Return [x, y] of the center of cell containing provided text 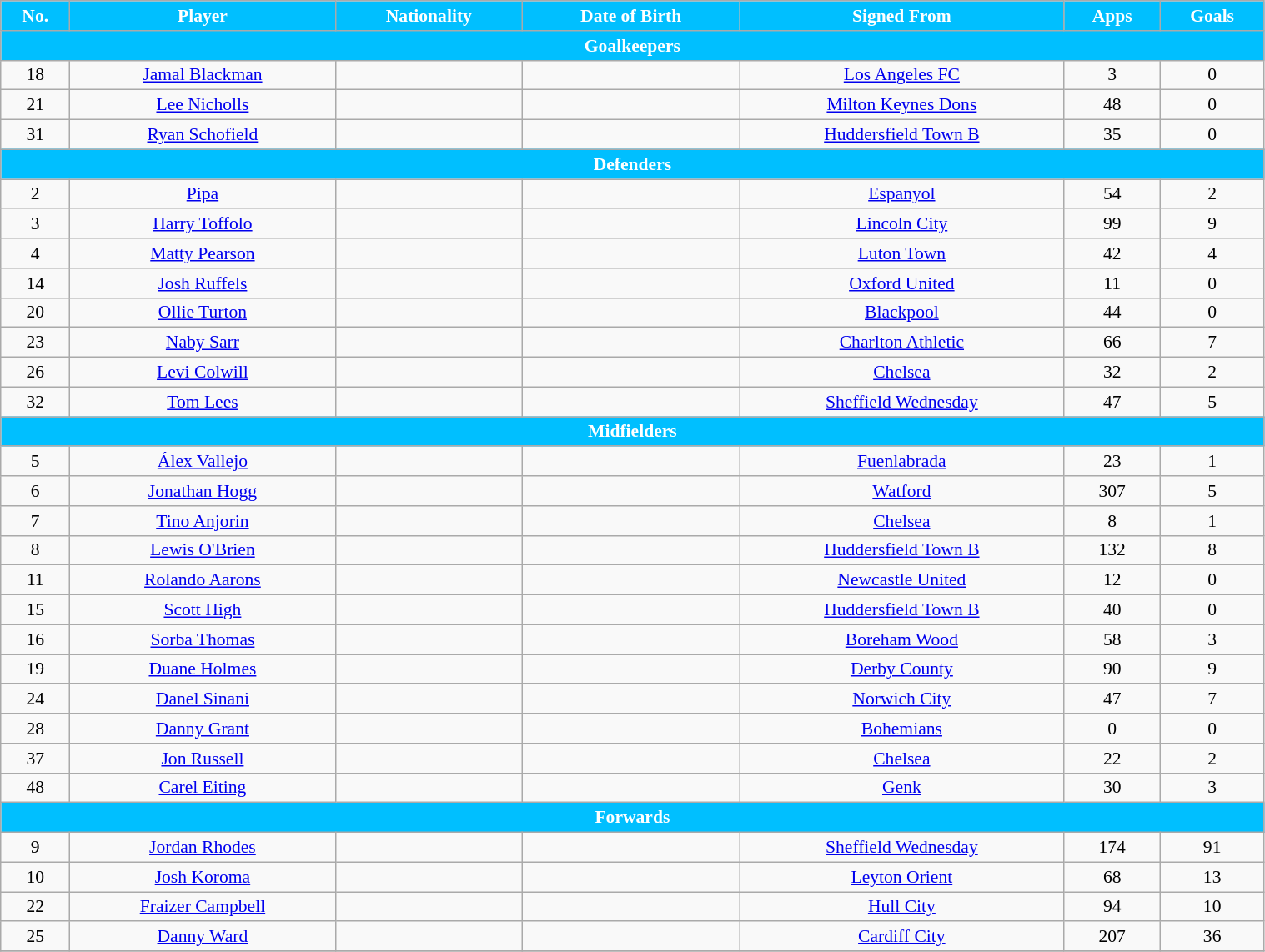
30 [1112, 788]
68 [1112, 877]
Leyton Orient [902, 877]
Watford [902, 491]
16 [35, 639]
Midfielders [632, 432]
Oxford United [902, 283]
Hull City [902, 907]
Blackpool [902, 313]
Goalkeepers [632, 46]
Naby Sarr [203, 343]
Cardiff City [902, 937]
Ollie Turton [203, 313]
20 [35, 313]
18 [35, 75]
94 [1112, 907]
Jonathan Hogg [203, 491]
19 [35, 669]
24 [35, 699]
Danny Ward [203, 937]
Espanyol [902, 194]
Apps [1112, 16]
Duane Holmes [203, 669]
Date of Birth [631, 16]
Josh Ruffels [203, 283]
Norwich City [902, 699]
14 [35, 283]
26 [35, 373]
Carel Eiting [203, 788]
Harry Toffolo [203, 224]
Nationality [429, 16]
54 [1112, 194]
Josh Koroma [203, 877]
Genk [902, 788]
207 [1112, 937]
Danny Grant [203, 729]
Goals [1212, 16]
21 [35, 105]
Ryan Schofield [203, 135]
31 [35, 135]
66 [1112, 343]
25 [35, 937]
Boreham Wood [902, 639]
Bohemians [902, 729]
37 [35, 759]
99 [1112, 224]
Tom Lees [203, 402]
Lewis O'Brien [203, 550]
44 [1112, 313]
36 [1212, 937]
Defenders [632, 164]
Lincoln City [902, 224]
Danel Sinani [203, 699]
Álex Vallejo [203, 462]
28 [35, 729]
174 [1112, 848]
Charlton Athletic [902, 343]
6 [35, 491]
No. [35, 16]
Los Angeles FC [902, 75]
Pipa [203, 194]
Derby County [902, 669]
Matty Pearson [203, 253]
91 [1212, 848]
40 [1112, 610]
58 [1112, 639]
42 [1112, 253]
12 [1112, 580]
Tino Anjorin [203, 521]
15 [35, 610]
35 [1112, 135]
Jon Russell [203, 759]
Luton Town [902, 253]
13 [1212, 877]
Signed From [902, 16]
307 [1112, 491]
Fraizer Campbell [203, 907]
Sorba Thomas [203, 639]
Fuenlabrada [902, 462]
Jamal Blackman [203, 75]
Newcastle United [902, 580]
Lee Nicholls [203, 105]
Player [203, 16]
Scott High [203, 610]
132 [1112, 550]
Rolando Aarons [203, 580]
Forwards [632, 818]
Levi Colwill [203, 373]
Jordan Rhodes [203, 848]
Milton Keynes Dons [902, 105]
90 [1112, 669]
